Determine the [X, Y] coordinate at the center of the cell enclosing the given text.  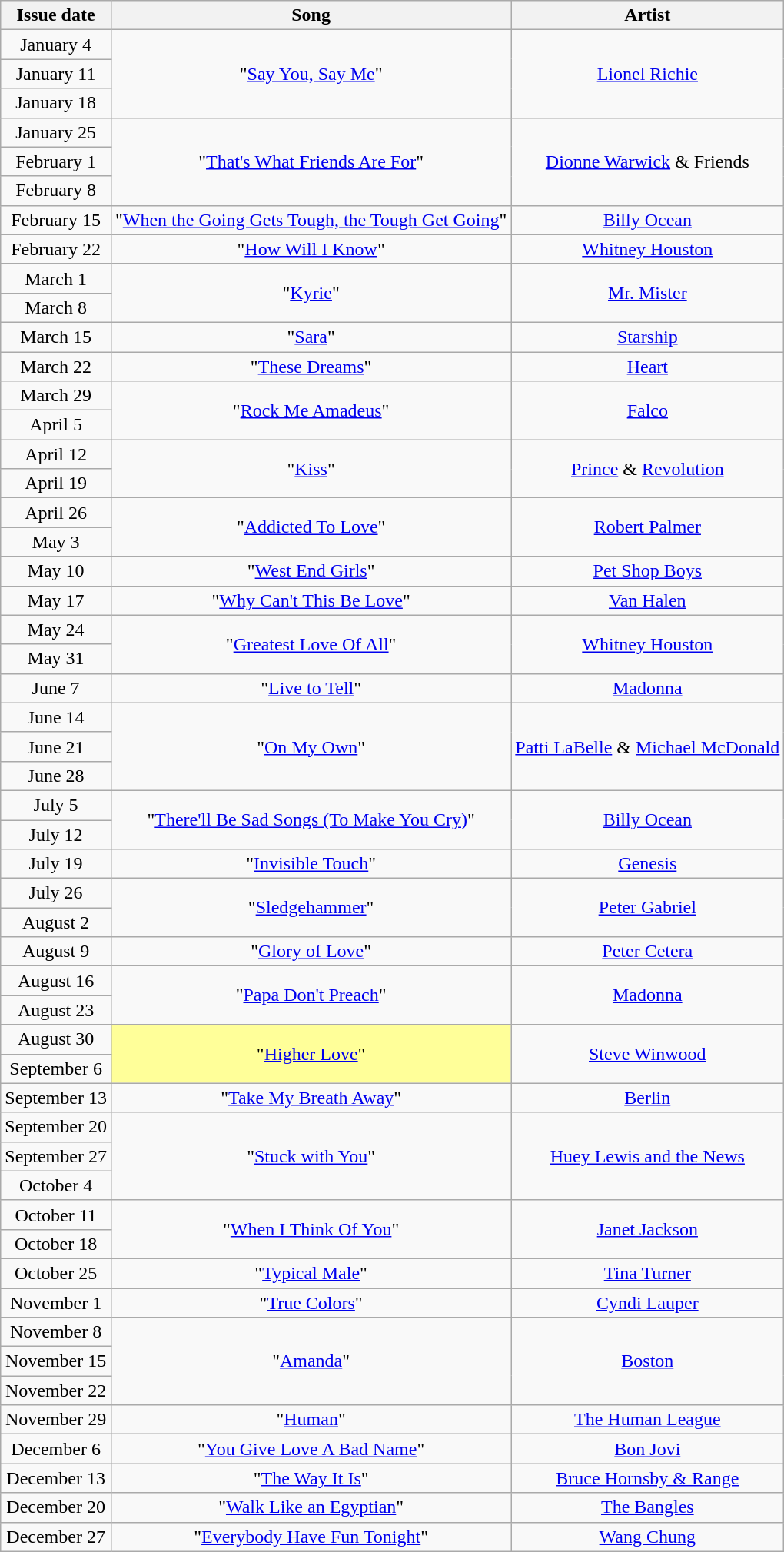
Bon Jovi [647, 1449]
"Higher Love" [311, 1054]
"Stuck with You" [311, 1156]
June 14 [56, 717]
Berlin [647, 1098]
"That's What Friends Are For" [311, 161]
"Invisible Touch" [311, 864]
March 15 [56, 337]
Issue date [56, 15]
December 13 [56, 1478]
"Say You, Say Me" [311, 74]
March 1 [56, 278]
August 30 [56, 1039]
Steve Winwood [647, 1054]
Dionne Warwick & Friends [647, 161]
"Papa Don't Preach" [311, 995]
Falco [647, 410]
"These Dreams" [311, 367]
Peter Gabriel [647, 908]
December 20 [56, 1507]
Van Halen [647, 600]
May 3 [56, 542]
August 16 [56, 981]
August 23 [56, 1010]
"Amanda" [311, 1361]
September 13 [56, 1098]
"You Give Love A Bad Name" [311, 1449]
Patti LaBelle & Michael McDonald [647, 746]
"Why Can't This Be Love" [311, 600]
January 25 [56, 132]
Wang Chung [647, 1537]
Tina Turner [647, 1273]
Janet Jackson [647, 1229]
The Human League [647, 1420]
"True Colors" [311, 1303]
Bruce Hornsby & Range [647, 1478]
"Rock Me Amadeus" [311, 410]
"There'll Be Sad Songs (To Make You Cry)" [311, 819]
"West End Girls" [311, 571]
"Take My Breath Away" [311, 1098]
March 22 [56, 367]
"How Will I Know" [311, 249]
September 6 [56, 1068]
Song [311, 15]
Genesis [647, 864]
Pet Shop Boys [647, 571]
June 21 [56, 746]
The Bangles [647, 1507]
March 8 [56, 307]
June 28 [56, 776]
November 15 [56, 1361]
"When the Going Gets Tough, the Tough Get Going" [311, 220]
November 22 [56, 1391]
January 18 [56, 103]
October 11 [56, 1215]
June 7 [56, 688]
Lionel Richie [647, 74]
May 10 [56, 571]
"Walk Like an Egyptian" [311, 1507]
"Live to Tell" [311, 688]
October 25 [56, 1273]
April 19 [56, 484]
April 12 [56, 454]
April 26 [56, 513]
"Human" [311, 1420]
July 26 [56, 893]
"Greatest Love Of All" [311, 644]
"Glory of Love" [311, 952]
"Typical Male" [311, 1273]
Prince & Revolution [647, 469]
"Kyrie" [311, 293]
July 5 [56, 805]
"Sledgehammer" [311, 908]
"Kiss" [311, 469]
"Everybody Have Fun Tonight" [311, 1537]
Mr. Mister [647, 293]
February 8 [56, 191]
August 9 [56, 952]
Robert Palmer [647, 527]
Cyndi Lauper [647, 1303]
February 15 [56, 220]
February 22 [56, 249]
"The Way It Is" [311, 1478]
September 27 [56, 1156]
April 5 [56, 425]
November 29 [56, 1420]
Heart [647, 367]
"On My Own" [311, 746]
September 20 [56, 1127]
Peter Cetera [647, 952]
May 17 [56, 600]
May 24 [56, 630]
November 1 [56, 1303]
"When I Think Of You" [311, 1229]
August 2 [56, 922]
December 27 [56, 1537]
"Sara" [311, 337]
Starship [647, 337]
Huey Lewis and the News [647, 1156]
February 1 [56, 161]
January 11 [56, 74]
October 4 [56, 1185]
October 18 [56, 1244]
December 6 [56, 1449]
May 31 [56, 659]
July 19 [56, 864]
"Addicted To Love" [311, 527]
November 8 [56, 1332]
July 12 [56, 834]
March 29 [56, 396]
Artist [647, 15]
January 4 [56, 45]
Boston [647, 1361]
